Locate the cell with the specified text and output its [x, y] center coordinate. 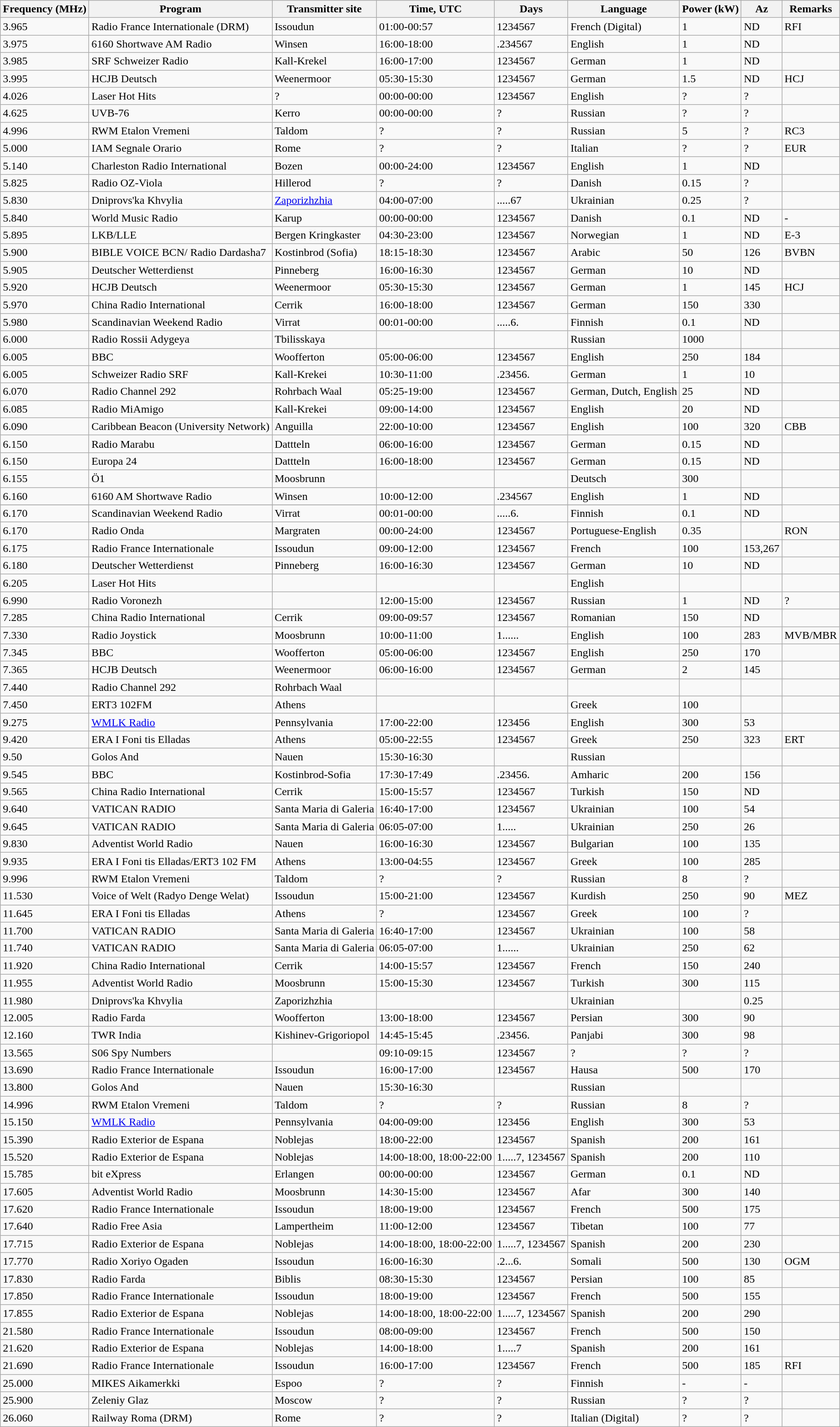
323 [762, 739]
10:00-11:00 [436, 635]
25.900 [45, 1400]
Kostinbrod-Sofia [324, 775]
bit eXpress [181, 1174]
5.830 [45, 200]
0.35 [711, 531]
Margraten [324, 531]
RON [811, 531]
17:00-22:00 [436, 722]
Radio Free Asia [181, 1226]
EUR [811, 148]
9.545 [45, 775]
11.700 [45, 931]
20 [711, 409]
9.565 [45, 792]
Tibetan [623, 1226]
05:00-22:55 [436, 739]
4.625 [45, 113]
5.905 [45, 270]
6.990 [45, 600]
13.565 [45, 1052]
185 [762, 1366]
ERT3 102FM [181, 705]
12.160 [45, 1035]
S06 Spy Numbers [181, 1052]
Anguilla [324, 426]
German, Dutch, English [623, 392]
Voice of Welt (Radyo Denge Welat) [181, 896]
Radio France Internationale (DRM) [181, 27]
Kostinbrod (Sofia) [324, 253]
2 [711, 670]
BIBLE VOICE BCN/ Radio Dardasha7 [181, 253]
Italian (Digital) [623, 1418]
French (Digital) [623, 27]
11.955 [45, 983]
14:00-18:00 [436, 1348]
09:00-09:57 [436, 618]
Radio Marabu [181, 444]
17.850 [45, 1296]
RC3 [811, 131]
240 [762, 965]
5.970 [45, 305]
11.920 [45, 965]
Caribbean Beacon (University Network) [181, 426]
9.996 [45, 879]
5 [711, 131]
285 [762, 861]
Az [762, 9]
17.620 [45, 1209]
.2...6. [531, 1261]
MEZ [811, 896]
6.175 [45, 548]
IAM Segnale Orario [181, 148]
6.070 [45, 392]
Hillerod [324, 183]
26.060 [45, 1418]
6.085 [45, 409]
85 [762, 1278]
330 [762, 305]
5.840 [45, 218]
Zeleniy Glaz [181, 1400]
175 [762, 1209]
Espoo [324, 1383]
3.975 [45, 44]
3.965 [45, 27]
04:00-07:00 [436, 200]
LKB/LLE [181, 235]
13.800 [45, 1087]
54 [762, 809]
7.365 [45, 670]
1.5 [711, 79]
Transmitter site [324, 9]
Days [531, 9]
ERA I Foni tis Elladas/ERT3 102 FM [181, 861]
Arabic [623, 253]
Tbilisskaya [324, 340]
4.996 [45, 131]
BVBN [811, 253]
12:00-15:00 [436, 600]
11.740 [45, 948]
62 [762, 948]
140 [762, 1192]
Bozen [324, 165]
9.640 [45, 809]
7.450 [45, 705]
TWR India [181, 1035]
Lampertheim [324, 1226]
9.645 [45, 827]
08:30-15:30 [436, 1278]
110 [762, 1157]
25 [711, 392]
Radio MiAmigo [181, 409]
184 [762, 357]
Radio Rossii Adygeya [181, 340]
08:00-09:00 [436, 1331]
15:00-15:30 [436, 983]
115 [762, 983]
Biblis [324, 1278]
153,267 [762, 548]
Bergen Kringkaster [324, 235]
3.985 [45, 61]
7.440 [45, 687]
21.690 [45, 1366]
320 [762, 426]
6.090 [45, 426]
17.855 [45, 1313]
CBB [811, 426]
Amharic [623, 775]
11.530 [45, 896]
Radio Onda [181, 531]
25.000 [45, 1383]
Erlangen [324, 1174]
18:00-22:00 [436, 1140]
E-3 [811, 235]
7.285 [45, 618]
17.830 [45, 1278]
09:00-14:00 [436, 409]
Language [623, 9]
04:00-09:00 [436, 1122]
1..... [531, 827]
21.620 [45, 1348]
ERT [811, 739]
6.205 [45, 583]
OGM [811, 1261]
6160 AM Shortwave Radio [181, 496]
18:15-18:30 [436, 253]
17.770 [45, 1261]
Europa 24 [181, 461]
17:30-17:49 [436, 775]
Radio OZ-Viola [181, 183]
Radio Voronezh [181, 600]
58 [762, 931]
230 [762, 1244]
01:00-00:57 [436, 27]
Remarks [811, 9]
130 [762, 1261]
15.150 [45, 1122]
126 [762, 253]
09:00-12:00 [436, 548]
Moscow [324, 1400]
15.390 [45, 1140]
MVB/MBR [811, 635]
10:30-11:00 [436, 374]
15.520 [45, 1157]
7.345 [45, 652]
Frequency (MHz) [45, 9]
Kerro [324, 113]
3.995 [45, 79]
5.980 [45, 322]
290 [762, 1313]
.....67 [531, 200]
Railway Roma (DRM) [181, 1418]
5.895 [45, 235]
155 [762, 1296]
14:45-15:45 [436, 1035]
SRF Schweizer Radio [181, 61]
11:00-12:00 [436, 1226]
283 [762, 635]
Radio Xoriyo Ogaden [181, 1261]
12.005 [45, 1018]
Karup [324, 218]
Italian [623, 148]
15:00-21:00 [436, 896]
5.000 [45, 148]
10:00-12:00 [436, 496]
04:30-23:00 [436, 235]
Kall-Krekel [324, 61]
156 [762, 775]
13:00-18:00 [436, 1018]
Panjabi [623, 1035]
Portuguese-English [623, 531]
13:00-04:55 [436, 861]
22:00-10:00 [436, 426]
50 [711, 253]
9.420 [45, 739]
9.275 [45, 722]
4.026 [45, 96]
6.160 [45, 496]
135 [762, 844]
Hausa [623, 1070]
98 [762, 1035]
9.935 [45, 861]
Schweizer Radio SRF [181, 374]
17.605 [45, 1192]
UVB-76 [181, 113]
1.....7 [531, 1348]
17.640 [45, 1226]
05:25-19:00 [436, 392]
Ö1 [181, 478]
Afar [623, 1192]
14.996 [45, 1105]
15.785 [45, 1174]
14:00-15:57 [436, 965]
1000 [711, 340]
21.580 [45, 1331]
5.140 [45, 165]
26 [762, 827]
6.155 [45, 478]
6.180 [45, 566]
77 [762, 1226]
17.715 [45, 1244]
Kurdish [623, 896]
Program [181, 9]
Charleston Radio International [181, 165]
5.920 [45, 287]
Kishinev-Grigoriopol [324, 1035]
5.900 [45, 253]
Deutsch [623, 478]
13.690 [45, 1070]
Romanian [623, 618]
9.50 [45, 757]
Time, UTC [436, 9]
09:10-09:15 [436, 1052]
World Music Radio [181, 218]
14:30-15:00 [436, 1192]
Power (kW) [711, 9]
6160 Shortwave AM Radio [181, 44]
5.825 [45, 183]
11.645 [45, 913]
Norwegian [623, 235]
7.330 [45, 635]
MIKES Aikamerkki [181, 1383]
Somali [623, 1261]
9.830 [45, 844]
Bulgarian [623, 844]
11.980 [45, 1000]
15:00-15:57 [436, 792]
6.000 [45, 340]
Radio Joystick [181, 635]
